Extract the [x, y] coordinate from the center of the cell holding the provided text.  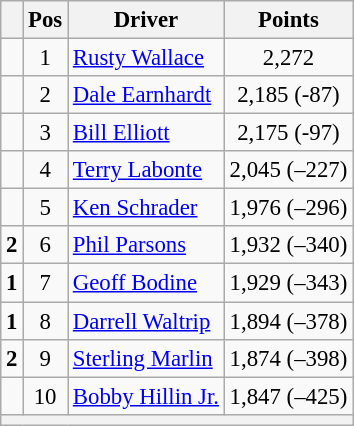
1,976 (–296) [288, 208]
Dale Earnhardt [146, 95]
8 [46, 321]
Bobby Hillin Jr. [146, 396]
Bill Elliott [146, 133]
1,874 (–398) [288, 358]
9 [46, 358]
Pos [46, 20]
2,272 [288, 58]
2,045 (–227) [288, 170]
Darrell Waltrip [146, 321]
1,847 (–425) [288, 396]
6 [46, 245]
1,929 (–343) [288, 283]
10 [46, 396]
Phil Parsons [146, 245]
1,932 (–340) [288, 245]
4 [46, 170]
Ken Schrader [146, 208]
1,894 (–378) [288, 321]
5 [46, 208]
7 [46, 283]
Driver [146, 20]
Points [288, 20]
Geoff Bodine [146, 283]
Sterling Marlin [146, 358]
2,185 (-87) [288, 95]
Rusty Wallace [146, 58]
2,175 (-97) [288, 133]
Terry Labonte [146, 170]
3 [46, 133]
